Search for the cell housing the specified text and yield its [X, Y] center coordinate. 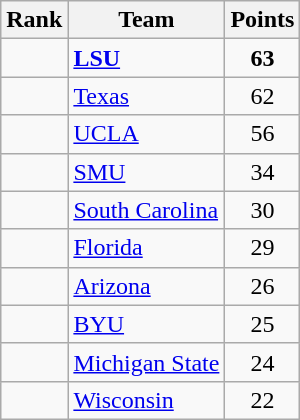
South Carolina [146, 210]
LSU [146, 58]
Points [262, 20]
Arizona [146, 286]
SMU [146, 172]
26 [262, 286]
Michigan State [146, 362]
UCLA [146, 134]
Wisconsin [146, 400]
Texas [146, 96]
62 [262, 96]
Team [146, 20]
24 [262, 362]
29 [262, 248]
63 [262, 58]
Rank [34, 20]
Florida [146, 248]
22 [262, 400]
34 [262, 172]
56 [262, 134]
30 [262, 210]
BYU [146, 324]
25 [262, 324]
